Return (x, y) of the center of cell containing provided text 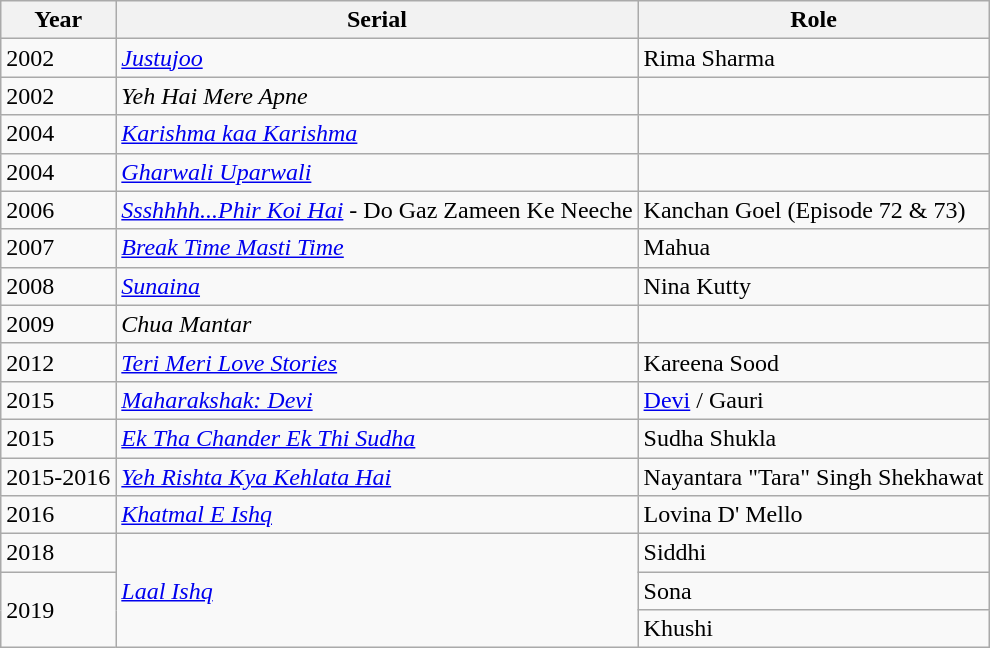
Siddhi (814, 553)
Sona (814, 591)
Khushi (814, 629)
Maharakshak: Devi (377, 400)
2008 (58, 286)
Sunaina (377, 286)
Kanchan Goel (Episode 72 & 73) (814, 210)
Gharwali Uparwali (377, 172)
2009 (58, 324)
Nayantara "Tara" Singh Shekhawat (814, 477)
Justujoo (377, 58)
2012 (58, 362)
Laal Ishq (377, 591)
Break Time Masti Time (377, 248)
Lovina D' Mello (814, 515)
2016 (58, 515)
Rima Sharma (814, 58)
2007 (58, 248)
Chua Mantar (377, 324)
Mahua (814, 248)
Kareena Sood (814, 362)
Ssshhhh...Phir Koi Hai - Do Gaz Zameen Ke Neeche (377, 210)
Yeh Hai Mere Apne (377, 96)
2006 (58, 210)
Nina Kutty (814, 286)
Yeh Rishta Kya Kehlata Hai (377, 477)
2019 (58, 610)
Ek Tha Chander Ek Thi Sudha (377, 438)
2015-2016 (58, 477)
Sudha Shukla (814, 438)
Serial (377, 20)
Karishma kaa Karishma (377, 134)
Role (814, 20)
Year (58, 20)
Teri Meri Love Stories (377, 362)
2018 (58, 553)
Devi / Gauri (814, 400)
Khatmal E Ishq (377, 515)
